Extract the (x, y) coordinate from the center of the cell holding the provided text.  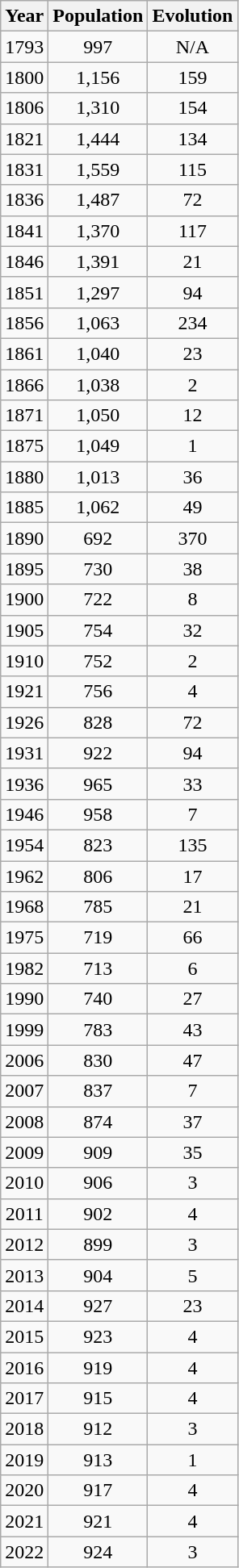
1,063 (99, 323)
921 (99, 1521)
1975 (24, 938)
924 (99, 1552)
902 (99, 1214)
823 (99, 845)
1936 (24, 784)
N/A (192, 47)
719 (99, 938)
2012 (24, 1244)
756 (99, 692)
115 (192, 169)
1910 (24, 661)
2022 (24, 1552)
730 (99, 569)
923 (99, 1336)
1,013 (99, 477)
1,038 (99, 385)
899 (99, 1244)
1,156 (99, 77)
874 (99, 1122)
1982 (24, 968)
915 (99, 1399)
1,049 (99, 446)
904 (99, 1275)
43 (192, 1030)
234 (192, 323)
370 (192, 538)
1954 (24, 845)
1,297 (99, 292)
2021 (24, 1521)
1962 (24, 876)
958 (99, 814)
1,559 (99, 169)
1,444 (99, 139)
154 (192, 108)
1866 (24, 385)
1990 (24, 999)
49 (192, 508)
997 (99, 47)
1,487 (99, 200)
5 (192, 1275)
752 (99, 661)
1806 (24, 108)
2006 (24, 1060)
1905 (24, 630)
47 (192, 1060)
927 (99, 1306)
1926 (24, 722)
35 (192, 1152)
1875 (24, 446)
1880 (24, 477)
2018 (24, 1429)
27 (192, 999)
1831 (24, 169)
Population (99, 16)
36 (192, 477)
1968 (24, 907)
1946 (24, 814)
1999 (24, 1030)
1,370 (99, 231)
713 (99, 968)
2008 (24, 1122)
159 (192, 77)
1921 (24, 692)
1861 (24, 353)
2011 (24, 1214)
134 (192, 139)
1,050 (99, 416)
2013 (24, 1275)
12 (192, 416)
1900 (24, 600)
33 (192, 784)
2017 (24, 1399)
1,040 (99, 353)
965 (99, 784)
922 (99, 753)
2010 (24, 1183)
806 (99, 876)
38 (192, 569)
2014 (24, 1306)
1895 (24, 569)
2007 (24, 1091)
37 (192, 1122)
1836 (24, 200)
913 (99, 1460)
740 (99, 999)
785 (99, 907)
828 (99, 722)
1,062 (99, 508)
6 (192, 968)
783 (99, 1030)
Evolution (192, 16)
1793 (24, 47)
1931 (24, 753)
1,391 (99, 261)
17 (192, 876)
692 (99, 538)
919 (99, 1368)
917 (99, 1491)
2019 (24, 1460)
32 (192, 630)
1851 (24, 292)
2015 (24, 1336)
1871 (24, 416)
1890 (24, 538)
906 (99, 1183)
2009 (24, 1152)
1846 (24, 261)
722 (99, 600)
1,310 (99, 108)
754 (99, 630)
1821 (24, 139)
135 (192, 845)
66 (192, 938)
1856 (24, 323)
2016 (24, 1368)
1800 (24, 77)
912 (99, 1429)
909 (99, 1152)
830 (99, 1060)
2020 (24, 1491)
837 (99, 1091)
1885 (24, 508)
Year (24, 16)
1841 (24, 231)
8 (192, 600)
117 (192, 231)
